From the cell containing the given text, extract its center point as [x, y] coordinate. 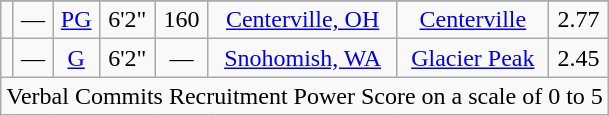
PG [76, 20]
160 [182, 20]
G [76, 58]
Verbal Commits Recruitment Power Score on a scale of 0 to 5 [305, 96]
Centerville, OH [302, 20]
2.45 [578, 58]
Centerville [472, 20]
Snohomish, WA [302, 58]
Glacier Peak [472, 58]
2.77 [578, 20]
